Find where the given text appears and provide that cell's center as (X, Y) coordinate. 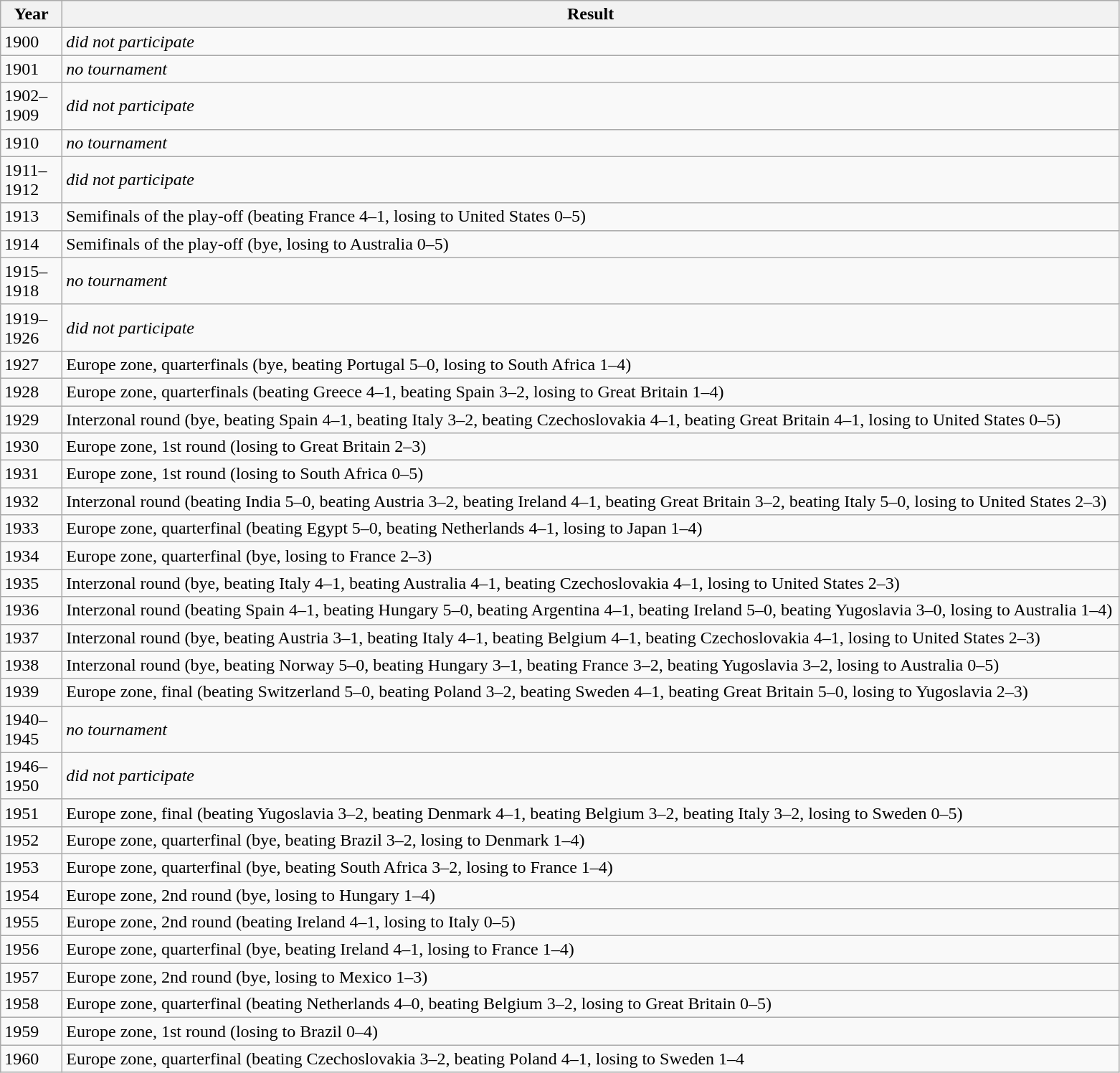
Europe zone, quarterfinal (beating Czechoslovakia 3–2, beating Poland 4–1, losing to Sweden 1–4 (591, 1059)
1929 (32, 420)
1910 (32, 143)
Europe zone, quarterfinal (beating Egypt 5–0, beating Netherlands 4–1, losing to Japan 1–4) (591, 529)
1952 (32, 840)
Europe zone, final (beating Yugoslavia 3–2, beating Denmark 4–1, beating Belgium 3–2, beating Italy 3–2, losing to Sweden 0–5) (591, 813)
1932 (32, 501)
Result (591, 14)
Semifinals of the play-off (beating France 4–1, losing to United States 0–5) (591, 217)
Europe zone, quarterfinal (beating Netherlands 4–0, beating Belgium 3–2, losing to Great Britain 0–5) (591, 1004)
1935 (32, 583)
1960 (32, 1059)
Interzonal round (bye, beating Austria 3–1, beating Italy 4–1, beating Belgium 4–1, beating Czechoslovakia 4–1, losing to United States 2–3) (591, 638)
Europe zone, quarterfinal (bye, losing to France 2–3) (591, 556)
1902–1909 (32, 106)
Europe zone, 1st round (losing to South Africa 0–5) (591, 474)
1957 (32, 977)
Interzonal round (bye, beating Spain 4–1, beating Italy 3–2, beating Czechoslovakia 4–1, beating Great Britain 4–1, losing to United States 0–5) (591, 420)
Europe zone, quarterfinals (bye, beating Portugal 5–0, losing to South Africa 1–4) (591, 364)
Europe zone, quarterfinal (bye, beating Ireland 4–1, losing to France 1–4) (591, 950)
Interzonal round (bye, beating Norway 5–0, beating Hungary 3–1, beating France 3–2, beating Yugoslavia 3–2, losing to Australia 0–5) (591, 665)
1955 (32, 922)
Europe zone, 2nd round (bye, losing to Mexico 1–3) (591, 977)
Europe zone, 2nd round (bye, losing to Hungary 1–4) (591, 894)
1933 (32, 529)
1951 (32, 813)
Year (32, 14)
1936 (32, 610)
Europe zone, final (beating Switzerland 5–0, beating Poland 3–2, beating Sweden 4–1, beating Great Britain 5–0, losing to Yugoslavia 2–3) (591, 692)
Semifinals of the play-off (bye, losing to Australia 0–5) (591, 244)
1958 (32, 1004)
1900 (32, 42)
Europe zone, 1st round (losing to Brazil 0–4) (591, 1031)
Europe zone, quarterfinal (bye, beating South Africa 3–2, losing to France 1–4) (591, 867)
1901 (32, 69)
1934 (32, 556)
1930 (32, 447)
1913 (32, 217)
1919–1926 (32, 327)
1946–1950 (32, 776)
1956 (32, 950)
1954 (32, 894)
1915–1918 (32, 281)
Europe zone, 1st round (losing to Great Britain 2–3) (591, 447)
1953 (32, 867)
1937 (32, 638)
1927 (32, 364)
Europe zone, quarterfinal (bye, beating Brazil 3–2, losing to Denmark 1–4) (591, 840)
Europe zone, 2nd round (beating Ireland 4–1, losing to Italy 0–5) (591, 922)
1938 (32, 665)
1911–1912 (32, 179)
Interzonal round (bye, beating Italy 4–1, beating Australia 4–1, beating Czechoslovakia 4–1, losing to United States 2–3) (591, 583)
1914 (32, 244)
1931 (32, 474)
1959 (32, 1031)
1928 (32, 392)
1939 (32, 692)
1940–1945 (32, 729)
Europe zone, quarterfinals (beating Greece 4–1, beating Spain 3–2, losing to Great Britain 1–4) (591, 392)
